Extract the [x, y] coordinate from the center of the cell holding the provided text.  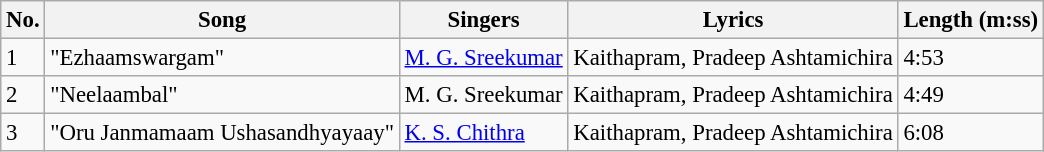
2 [23, 95]
Singers [484, 20]
6:08 [970, 133]
3 [23, 133]
4:53 [970, 58]
K. S. Chithra [484, 133]
"Ezhaamswargam" [222, 58]
1 [23, 58]
4:49 [970, 95]
Lyrics [733, 20]
"Oru Janmamaam Ushasandhyayaay" [222, 133]
"Neelaambal" [222, 95]
No. [23, 20]
Song [222, 20]
Length (m:ss) [970, 20]
